Return [x, y] of the center of cell containing provided text 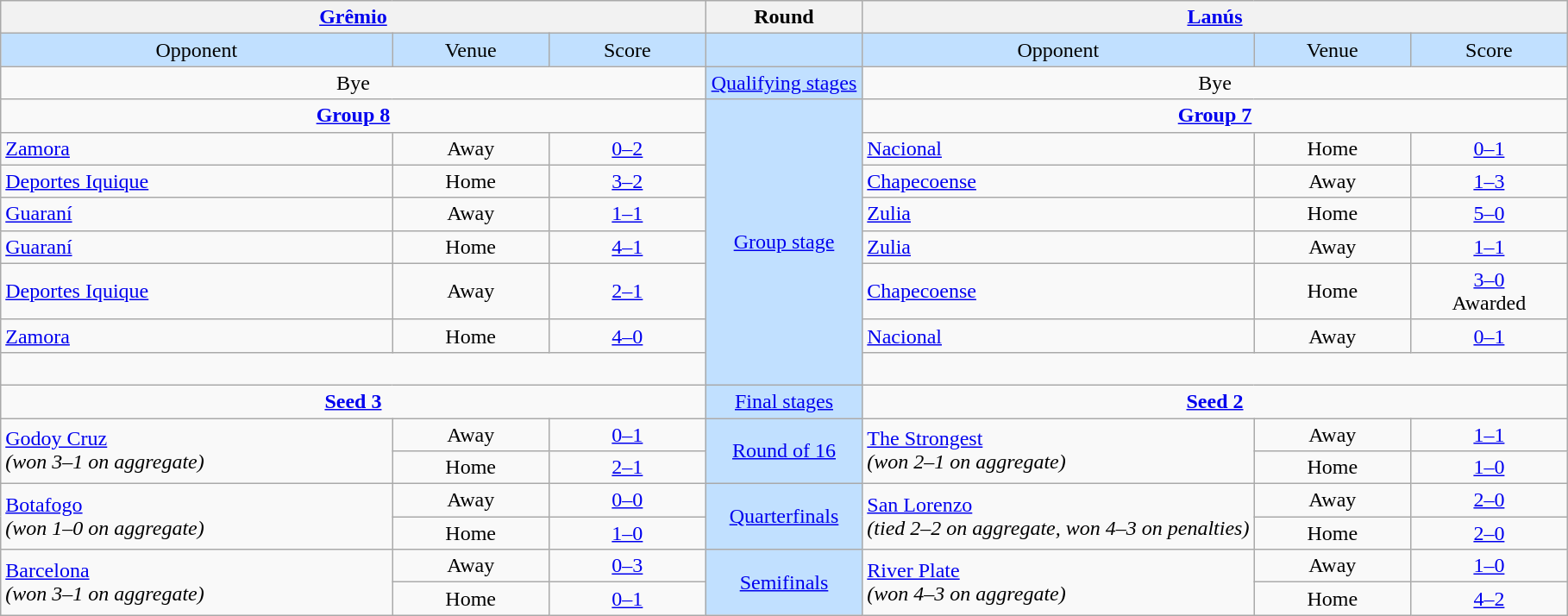
Seed 2 [1214, 401]
Group 7 [1214, 116]
San Lorenzo(tied 2–2 on aggregate, won 4–3 on penalties) [1058, 517]
Godoy Cruz(won 3–1 on aggregate) [197, 450]
River Plate(won 4–3 on aggregate) [1058, 582]
The Strongest(won 2–1 on aggregate) [1058, 450]
Final stages [784, 401]
4–1 [628, 247]
Lanús [1214, 17]
Round [784, 17]
0–0 [628, 500]
Seed 3 [354, 401]
1–3 [1490, 181]
Quarterfinals [784, 517]
4–0 [628, 336]
0–3 [628, 566]
Group stage [784, 242]
Round of 16 [784, 450]
5–0 [1490, 214]
Botafogo(won 1–0 on aggregate) [197, 517]
0–2 [628, 148]
Grêmio [354, 17]
3–0Awarded [1490, 292]
Qualifying stages [784, 83]
Semifinals [784, 582]
3–2 [628, 181]
Group 8 [354, 116]
4–2 [1490, 599]
Barcelona(won 3–1 on aggregate) [197, 582]
